Return [X, Y] of the center of cell containing provided text 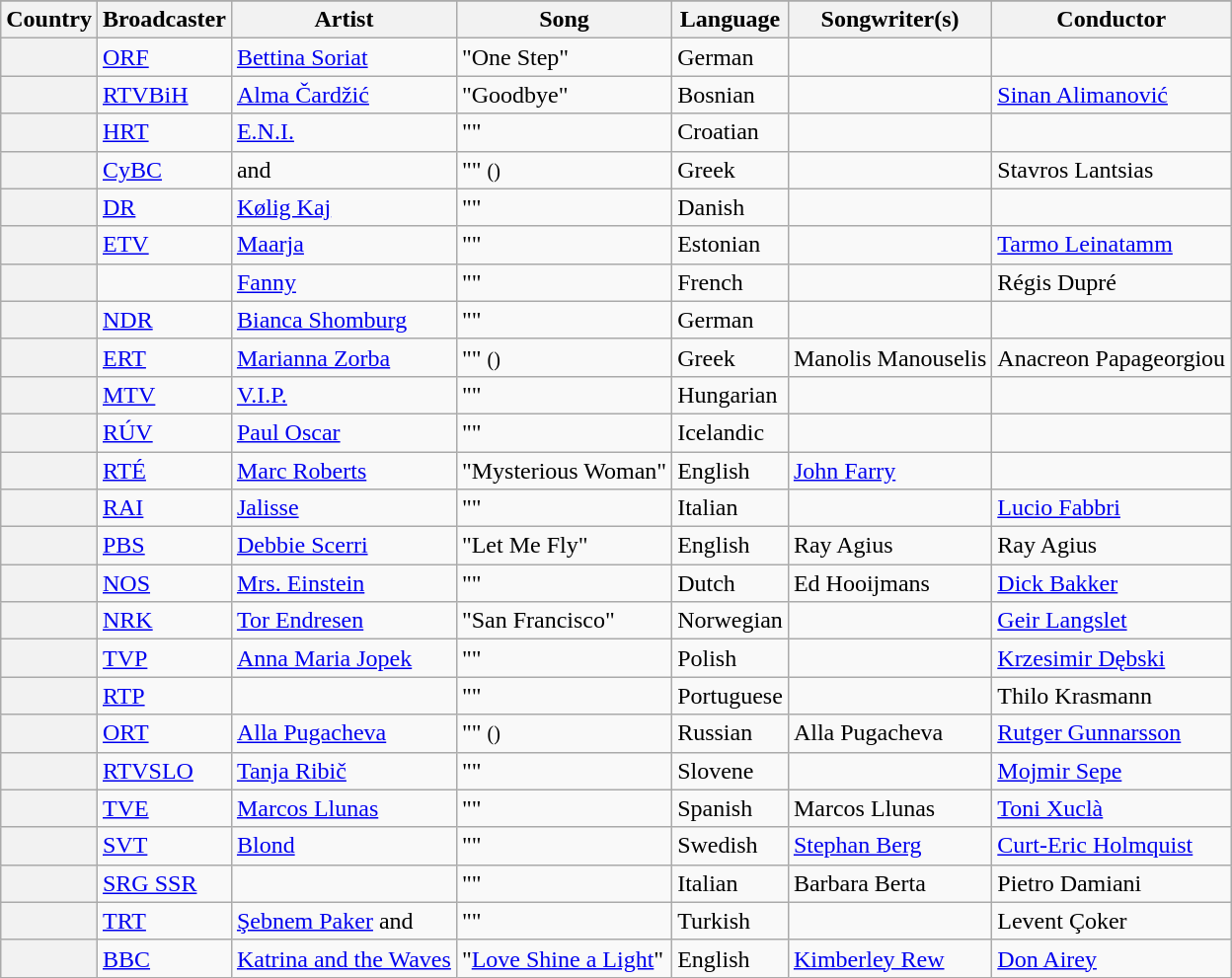
Dick Bakker [1112, 583]
Sinan Alimanović [1112, 95]
CyBC [164, 170]
Bettina Soriat [344, 57]
Portuguese [731, 696]
Bosnian [731, 95]
Thilo Krasmann [1112, 696]
Slovene [731, 771]
BBC [164, 958]
Country [49, 20]
"Love Shine a Light" [564, 958]
SVT [164, 846]
Hungarian [731, 395]
Conductor [1112, 20]
Croatian [731, 132]
ERT [164, 357]
ORT [164, 733]
PBS [164, 546]
Tanja Ribič [344, 771]
Geir Langslet [1112, 621]
John Farry [889, 471]
NOS [164, 583]
Estonian [731, 245]
Tor Endresen [344, 621]
Bianca Shomburg [344, 320]
Marianna Zorba [344, 357]
Mojmir Sepe [1112, 771]
RTVSLO [164, 771]
MTV [164, 395]
RTÉ [164, 471]
DR [164, 207]
Marc Roberts [344, 471]
Danish [731, 207]
Manolis Manouselis [889, 357]
Stavros Lantsias [1112, 170]
Ed Hooijmans [889, 583]
Toni Xuclà [1112, 808]
Polish [731, 658]
Fanny [344, 282]
"Goodbye" [564, 95]
Songwriter(s) [889, 20]
Anna Maria Jopek [344, 658]
Language [731, 20]
"San Francisco" [564, 621]
NDR [164, 320]
"Let Me Fly" [564, 546]
Icelandic [731, 432]
ETV [164, 245]
SRG SSR [164, 883]
Artist [344, 20]
Régis Dupré [1112, 282]
TVP [164, 658]
V.I.P. [344, 395]
Russian [731, 733]
Song [564, 20]
Turkish [731, 921]
Kimberley Rew [889, 958]
Maarja [344, 245]
Spanish [731, 808]
Stephan Berg [889, 846]
NRK [164, 621]
RTP [164, 696]
TVE [164, 808]
Curt-Eric Holmquist [1112, 846]
Don Airey [1112, 958]
Rutger Gunnarsson [1112, 733]
HRT [164, 132]
Broadcaster [164, 20]
Swedish [731, 846]
ORF [164, 57]
Jalisse [344, 508]
Katrina and the Waves [344, 958]
Norwegian [731, 621]
Pietro Damiani [1112, 883]
E.N.I. [344, 132]
TRT [164, 921]
Blond [344, 846]
Kølig Kaj [344, 207]
Tarmo Leinatamm [1112, 245]
Krzesimir Dębski [1112, 658]
Alma Čardžić [344, 95]
Mrs. Einstein [344, 583]
Lucio Fabbri [1112, 508]
Dutch [731, 583]
"Mysterious Woman" [564, 471]
Anacreon Papageorgiou [1112, 357]
and [344, 170]
Barbara Berta [889, 883]
Paul Oscar [344, 432]
French [731, 282]
RAI [164, 508]
RTVBiH [164, 95]
Şebnem Paker and [344, 921]
"One Step" [564, 57]
Levent Çoker [1112, 921]
RÚV [164, 432]
Debbie Scerri [344, 546]
